Determine the (X, Y) coordinate at the center of the cell enclosing the given text.  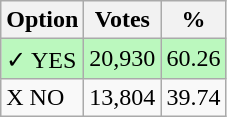
Votes (122, 20)
13,804 (122, 97)
% (194, 20)
39.74 (194, 97)
✓ YES (42, 59)
60.26 (194, 59)
20,930 (122, 59)
Option (42, 20)
X NO (42, 97)
